From the cell containing the given text, extract its center point as [X, Y] coordinate. 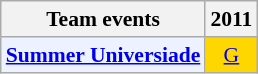
Team events [104, 19]
2011 [231, 19]
G [231, 55]
Summer Universiade [104, 55]
